Extract the (X, Y) coordinate from the center of the cell holding the provided text.  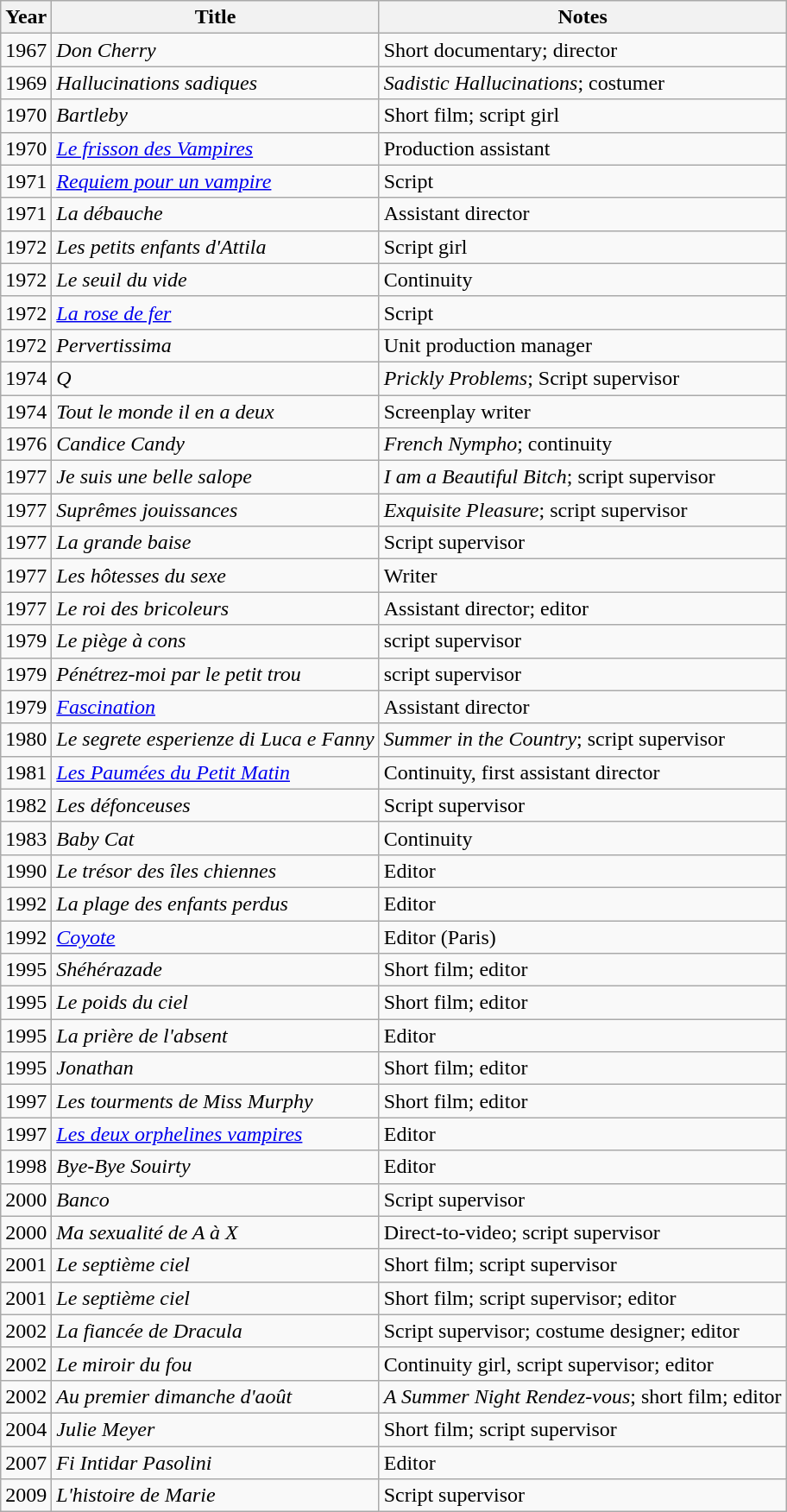
Le piège à cons (216, 641)
Le segrete esperienze di Luca e Fanny (216, 740)
Fi Intidar Pasolini (216, 1463)
Bartleby (216, 116)
Le roi des bricoleurs (216, 608)
La rose de fer (216, 312)
Year (26, 17)
Le miroir du fou (216, 1364)
Exquisite Pleasure; script supervisor (582, 510)
2004 (26, 1429)
Script supervisor; costume designer; editor (582, 1331)
Prickly Problems; Script supervisor (582, 378)
Shéhérazade (216, 970)
Writer (582, 576)
L'histoire de Marie (216, 1496)
French Nympho; continuity (582, 444)
Sadistic Hallucinations; costumer (582, 83)
A Summer Night Rendez-vous; short film; editor (582, 1396)
2009 (26, 1496)
Assistant director; editor (582, 608)
Coyote (216, 936)
Les deux orphelines vampires (216, 1134)
Les tourments de Miss Murphy (216, 1101)
Q (216, 378)
Julie Meyer (216, 1429)
Le trésor des îles chiennes (216, 871)
Hallucinations sadiques (216, 83)
Short documentary; director (582, 50)
1983 (26, 838)
Le poids du ciel (216, 1003)
Script girl (582, 247)
Suprêmes jouissances (216, 510)
Le frisson des Vampires (216, 148)
Short film; script girl (582, 116)
Continuity girl, script supervisor; editor (582, 1364)
2007 (26, 1463)
Le seuil du vide (216, 280)
1990 (26, 871)
Bye-Bye Souirty (216, 1167)
Ma sexualité de A à X (216, 1232)
Baby Cat (216, 838)
La débauche (216, 214)
Au premier dimanche d'août (216, 1396)
Notes (582, 17)
La grande baise (216, 543)
La prière de l'absent (216, 1036)
1981 (26, 772)
Production assistant (582, 148)
La plage des enfants perdus (216, 904)
1967 (26, 50)
Banco (216, 1200)
Jonathan (216, 1068)
Fascination (216, 707)
Screenplay writer (582, 412)
Les défonceuses (216, 805)
La fiancée de Dracula (216, 1331)
1998 (26, 1167)
Je suis une belle salope (216, 477)
1976 (26, 444)
Short film; script supervisor; editor (582, 1298)
Requiem pour un vampire (216, 181)
Title (216, 17)
Summer in the Country; script supervisor (582, 740)
Editor (Paris) (582, 936)
Direct-to-video; script supervisor (582, 1232)
I am a Beautiful Bitch; script supervisor (582, 477)
Candice Candy (216, 444)
Don Cherry (216, 50)
Unit production manager (582, 345)
Les Paumées du Petit Matin (216, 772)
1980 (26, 740)
Les petits enfants d'Attila (216, 247)
1969 (26, 83)
Tout le monde il en a deux (216, 412)
Pénétrez-moi par le petit trou (216, 674)
Pervertissima (216, 345)
Continuity, first assistant director (582, 772)
Les hôtesses du sexe (216, 576)
1982 (26, 805)
